Pinpoint the cell where the given text exists, returning its (X, Y) midpoint coordinate. 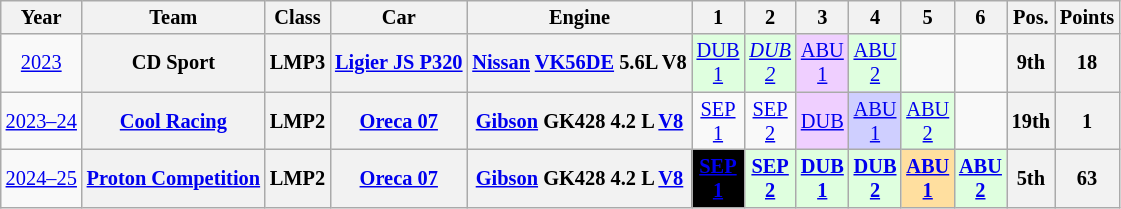
Team (174, 17)
Points (1087, 17)
3 (822, 17)
Pos. (1031, 17)
LMP3 (298, 63)
Nissan VK56DE 5.6L V8 (579, 63)
Class (298, 17)
Year (42, 17)
18 (1087, 63)
4 (876, 17)
Car (398, 17)
19th (1031, 121)
5 (928, 17)
2 (770, 17)
6 (980, 17)
Ligier JS P320 (398, 63)
Engine (579, 17)
5th (1031, 178)
Proton Competition (174, 178)
DUB (822, 121)
2024–25 (42, 178)
Cool Racing (174, 121)
9th (1031, 63)
2023–24 (42, 121)
2023 (42, 63)
63 (1087, 178)
CD Sport (174, 63)
